Extract the [x, y] coordinate from the center of the cell holding the provided text.  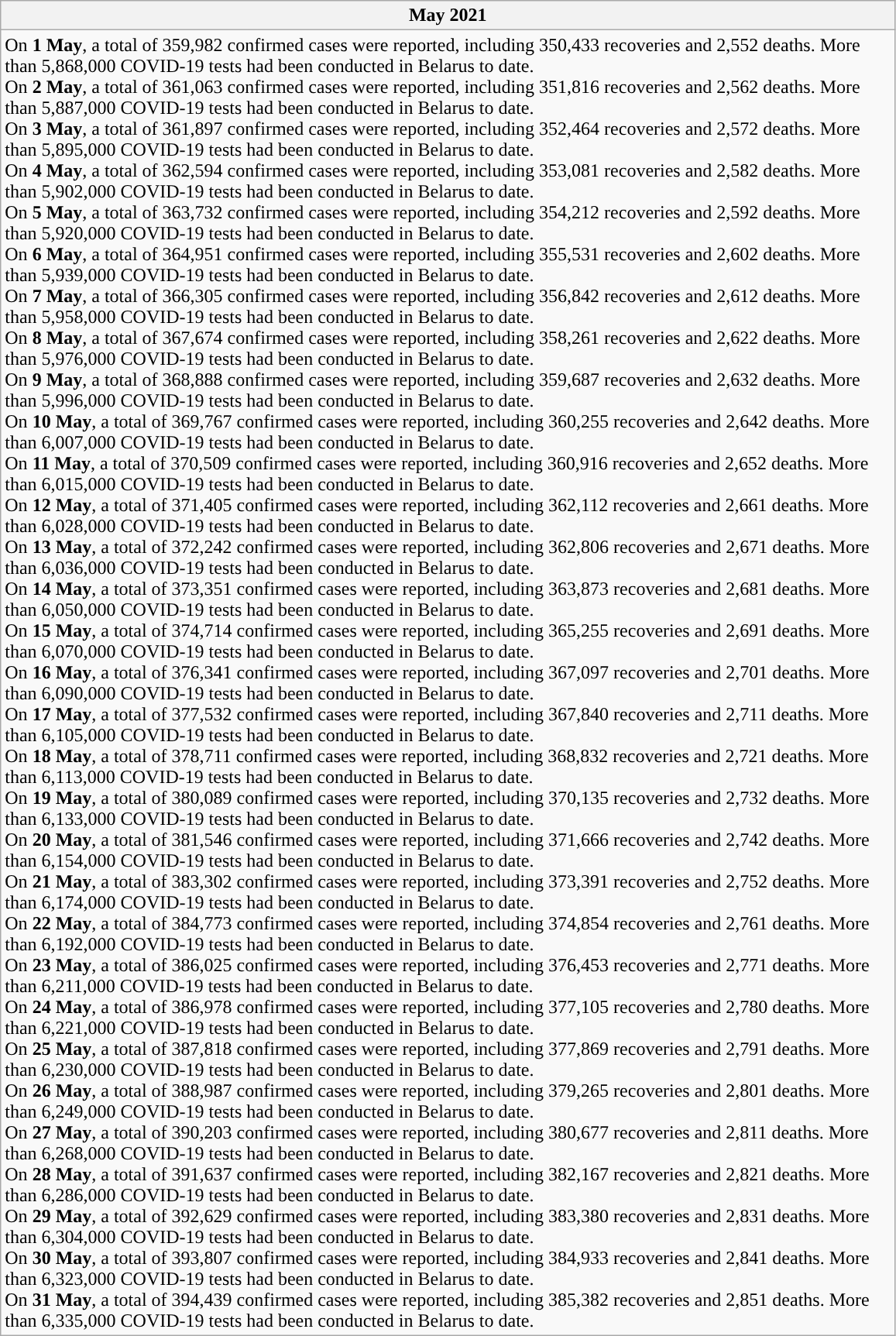
May 2021 [448, 15]
